Locate the cell with the specified text and output its (x, y) center coordinate. 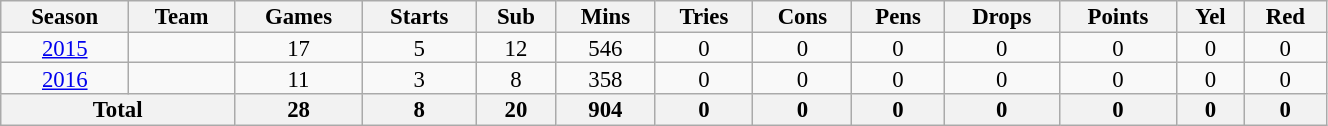
12 (516, 48)
Sub (516, 16)
3 (420, 78)
Mins (606, 16)
5 (420, 48)
Starts (420, 16)
2016 (65, 78)
Red (1285, 16)
546 (606, 48)
2015 (65, 48)
Games (299, 16)
Yel (1211, 16)
11 (299, 78)
Season (65, 16)
Tries (704, 16)
17 (299, 48)
904 (606, 110)
Team (182, 16)
Total (118, 110)
20 (516, 110)
Drops (1002, 16)
358 (606, 78)
28 (299, 110)
Cons (802, 16)
Pens (898, 16)
Points (1118, 16)
